For the text-containing cell, return its midpoint in [x, y] coordinate format. 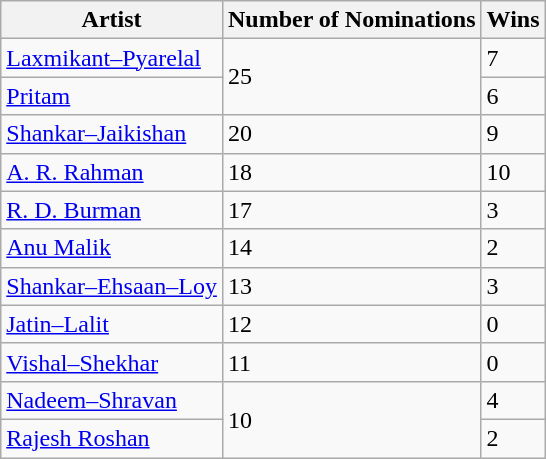
Wins [513, 20]
18 [352, 172]
Number of Nominations [352, 20]
Anu Malik [112, 248]
20 [352, 134]
Laxmikant–Pyarelal [112, 58]
Shankar–Ehsaan–Loy [112, 286]
12 [352, 324]
4 [513, 400]
Shankar–Jaikishan [112, 134]
25 [352, 77]
Artist [112, 20]
6 [513, 96]
14 [352, 248]
13 [352, 286]
Pritam [112, 96]
Rajesh Roshan [112, 438]
Nadeem–Shravan [112, 400]
11 [352, 362]
Vishal–Shekhar [112, 362]
R. D. Burman [112, 210]
9 [513, 134]
17 [352, 210]
7 [513, 58]
Jatin–Lalit [112, 324]
A. R. Rahman [112, 172]
